Extract the (X, Y) coordinate from the center of the cell holding the provided text.  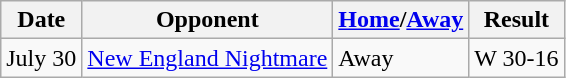
Home/Away (401, 20)
W 30-16 (516, 58)
New England Nightmare (208, 58)
Opponent (208, 20)
Date (42, 20)
July 30 (42, 58)
Away (401, 58)
Result (516, 20)
